Provide the [x, y] coordinate of the cell's center where the given text is located.  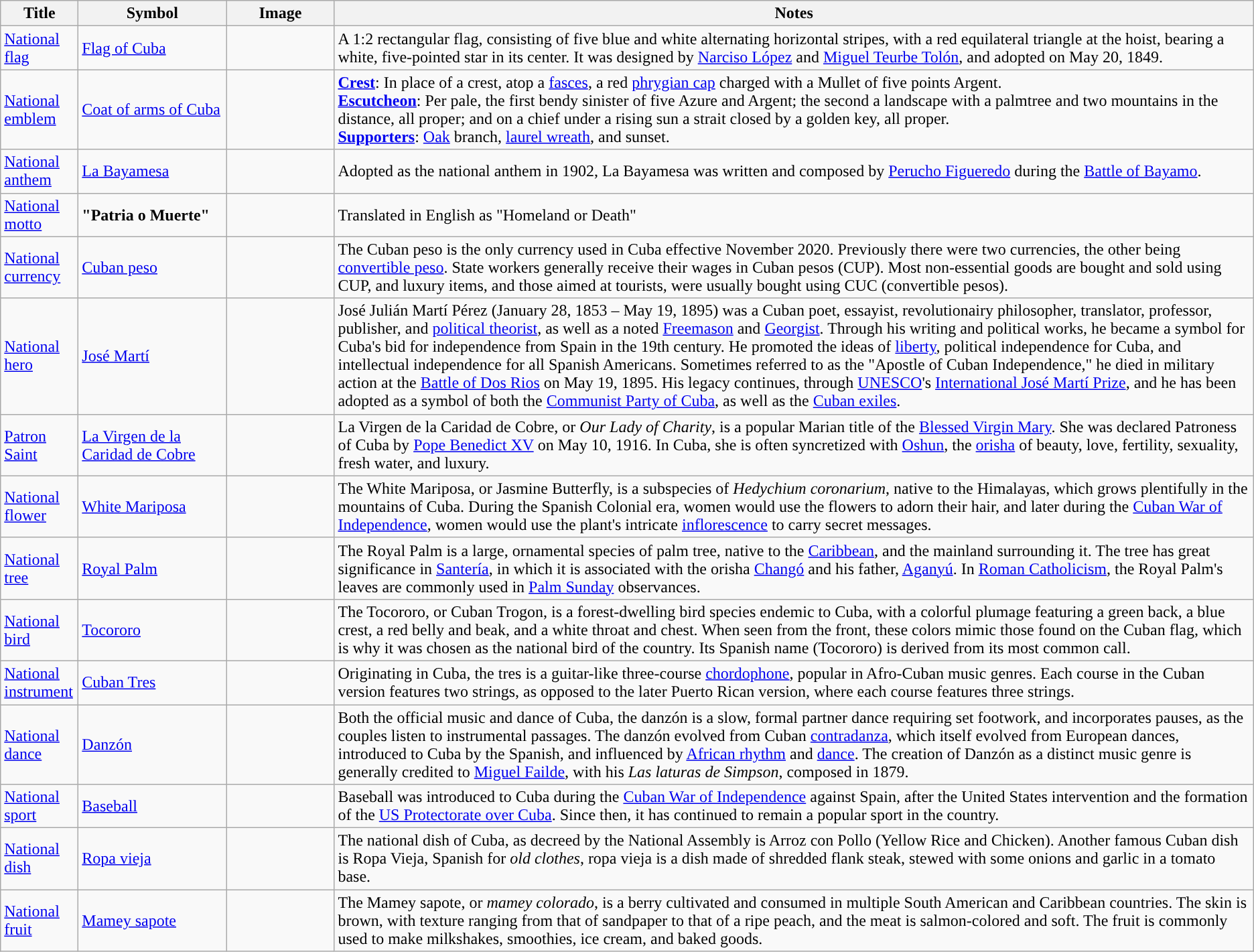
Notes [794, 13]
National tree [40, 568]
National anthem [40, 172]
Title [40, 13]
Adopted as the national anthem in 1902, La Bayamesa was written and composed by Perucho Figueredo during the Battle of Bayamo. [794, 172]
National bird [40, 630]
Cuban Tres [153, 682]
National hero [40, 356]
National instrument [40, 682]
Coat of arms of Cuba [153, 110]
National emblem [40, 110]
La Bayamesa [153, 172]
National currency [40, 267]
National motto [40, 214]
Mamey sapote [153, 921]
Patron Saint [40, 445]
"Patria o Muerte" [153, 214]
Danzón [153, 745]
La Virgen de la Caridad de Cobre [153, 445]
Symbol [153, 13]
Cuban peso [153, 267]
National fruit [40, 921]
National sport [40, 807]
Royal Palm [153, 568]
Translated in English as "Homeland or Death" [794, 214]
José Martí [153, 356]
Tocororo [153, 630]
Ropa vieja [153, 859]
National flower [40, 506]
Flag of Cuba [153, 48]
Image [280, 13]
National flag [40, 48]
National dish [40, 859]
Baseball [153, 807]
National dance [40, 745]
White Mariposa [153, 506]
